Find where the given text appears and provide that cell's center as (X, Y) coordinate. 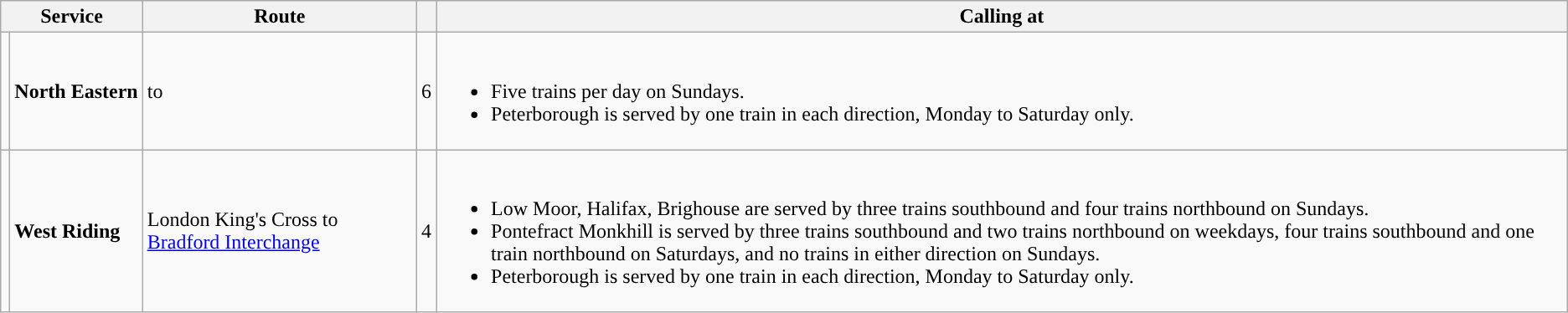
Calling at (1002, 17)
London King's Cross to Bradford Interchange (280, 231)
6 (426, 91)
4 (426, 231)
Five trains per day on Sundays.Peterborough is served by one train in each direction, Monday to Saturday only. (1002, 91)
West Riding (76, 231)
North Eastern (76, 91)
Route (280, 17)
to (280, 91)
Service (72, 17)
